Return the (x, y) coordinate for the center point of the cell that contains the specified text.  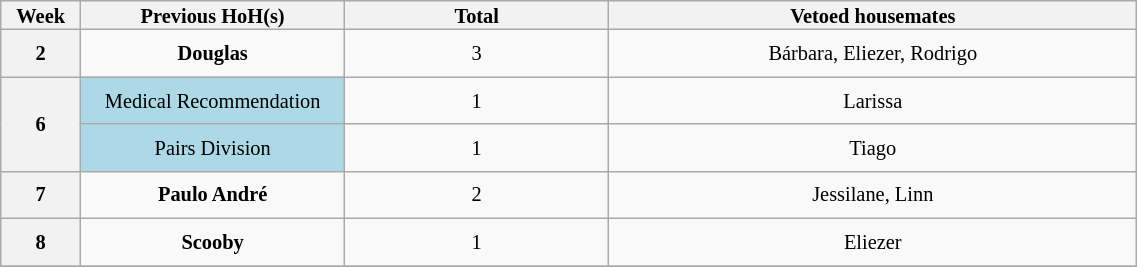
Douglas (213, 54)
3 (477, 54)
Paulo André (213, 194)
Jessilane, Linn (873, 194)
Larissa (873, 100)
Eliezer (873, 242)
Vetoed housemates (873, 14)
Pairs Division (213, 148)
6 (41, 124)
8 (41, 242)
Medical Recommendation (213, 100)
Previous HoH(s) (213, 14)
Bárbara, Eliezer, Rodrigo (873, 54)
Tiago (873, 148)
Total (477, 14)
Scooby (213, 242)
Week (41, 14)
7 (41, 194)
